Return the (x, y) coordinate for the center point of the cell that contains the specified text.  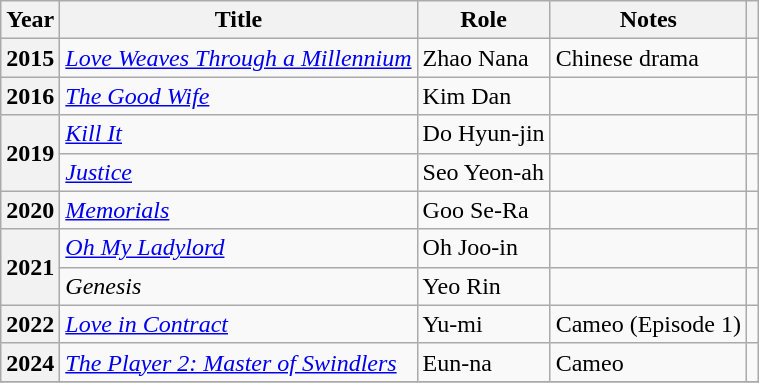
Eun-na (484, 362)
Kim Dan (484, 96)
Role (484, 20)
Justice (238, 172)
Love Weaves Through a Millennium (238, 58)
Zhao Nana (484, 58)
Seo Yeon-ah (484, 172)
Kill It (238, 134)
Notes (648, 20)
2022 (30, 324)
2020 (30, 210)
2016 (30, 96)
2015 (30, 58)
Title (238, 20)
Goo Se-Ra (484, 210)
Cameo (648, 362)
Year (30, 20)
The Player 2: Master of Swindlers (238, 362)
Genesis (238, 286)
2024 (30, 362)
Yu-mi (484, 324)
Yeo Rin (484, 286)
2021 (30, 267)
Chinese drama (648, 58)
Oh Joo-in (484, 248)
Do Hyun-jin (484, 134)
Love in Contract (238, 324)
2019 (30, 153)
Cameo (Episode 1) (648, 324)
The Good Wife (238, 96)
Memorials (238, 210)
Oh My Ladylord (238, 248)
